For the text-containing cell, return its midpoint in [x, y] coordinate format. 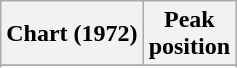
Chart (1972) [72, 34]
Peakposition [189, 34]
